Identify which cell holds the provided text, then report its (x, y) central coordinate. 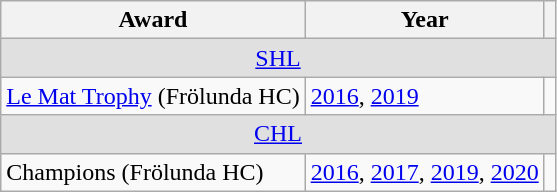
Champions (Frölunda HC) (153, 172)
CHL (278, 134)
2016, 2019 (424, 96)
SHL (278, 58)
2016, 2017, 2019, 2020 (424, 172)
Le Mat Trophy (Frölunda HC) (153, 96)
Year (424, 20)
Award (153, 20)
